Provide the (X, Y) coordinate of the cell's center where the given text is located.  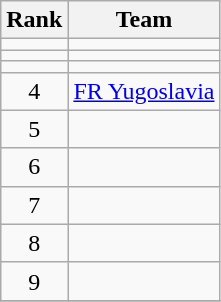
5 (34, 129)
6 (34, 167)
4 (34, 91)
8 (34, 243)
Team (144, 20)
7 (34, 205)
9 (34, 281)
FR Yugoslavia (144, 91)
Rank (34, 20)
